Locate the cell with the specified text and output its (X, Y) center coordinate. 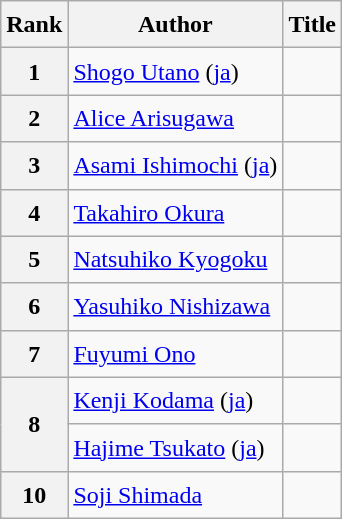
10 (34, 494)
Alice Arisugawa (176, 118)
1 (34, 72)
Asami Ishimochi (ja) (176, 166)
Title (312, 24)
Author (176, 24)
3 (34, 166)
6 (34, 306)
5 (34, 260)
Takahiro Okura (176, 212)
Yasuhiko Nishizawa (176, 306)
8 (34, 424)
Fuyumi Ono (176, 354)
7 (34, 354)
Rank (34, 24)
2 (34, 118)
4 (34, 212)
Natsuhiko Kyogoku (176, 260)
Kenji Kodama (ja) (176, 400)
Hajime Tsukato (ja) (176, 448)
Soji Shimada (176, 494)
Shogo Utano (ja) (176, 72)
